Locate the cell with the specified text and output its (X, Y) center coordinate. 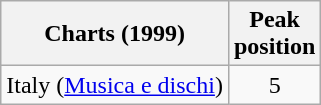
Italy (Musica e dischi) (115, 85)
Charts (1999) (115, 34)
5 (274, 85)
Peakposition (274, 34)
